Scan for the cell matching the given text and deliver its (x, y) coordinate at center. 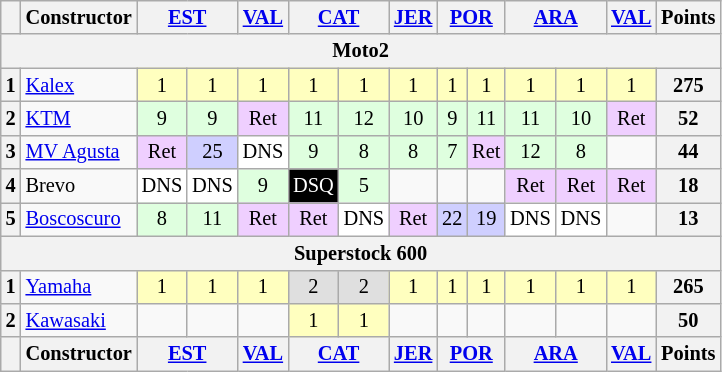
MV Agusta (79, 152)
50 (688, 320)
Boscoscuro (79, 219)
25 (212, 152)
22 (452, 219)
KTM (79, 118)
275 (688, 85)
Moto2 (361, 51)
Yamaha (79, 287)
Kawasaki (79, 320)
7 (452, 152)
19 (486, 219)
52 (688, 118)
265 (688, 287)
18 (688, 186)
Brevo (79, 186)
3 (11, 152)
44 (688, 152)
4 (11, 186)
Superstock 600 (361, 253)
DSQ (313, 186)
13 (688, 219)
Kalex (79, 85)
